Capture the cell that displays the provided text and extract its (x, y) central coordinate. 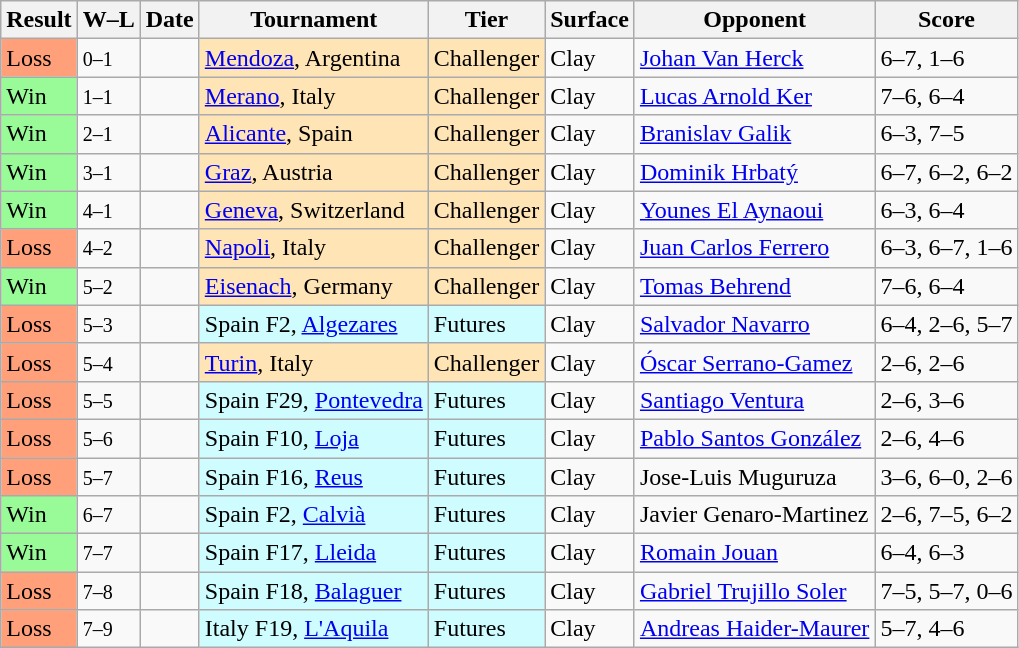
Dominik Hrbatý (754, 172)
Juan Carlos Ferrero (754, 248)
Spain F2, Calvià (314, 515)
Eisenach, Germany (314, 286)
5–7, 4–6 (946, 629)
2–6, 4–6 (946, 438)
Pablo Santos González (754, 438)
2–6, 3–6 (946, 400)
7–8 (108, 591)
3–1 (108, 172)
Andreas Haider-Maurer (754, 629)
Spain F10, Loja (314, 438)
Spain F29, Pontevedra (314, 400)
Spain F17, Lleida (314, 553)
Turin, Italy (314, 362)
6–3, 6–4 (946, 210)
Italy F19, L'Aquila (314, 629)
7–5, 5–7, 0–6 (946, 591)
Óscar Serrano-Gamez (754, 362)
Date (170, 20)
Result (39, 20)
6–7, 1–6 (946, 58)
Branislav Galik (754, 134)
W–L (108, 20)
Lucas Arnold Ker (754, 96)
Alicante, Spain (314, 134)
Napoli, Italy (314, 248)
Graz, Austria (314, 172)
5–7 (108, 477)
Tier (486, 20)
Score (946, 20)
Johan Van Herck (754, 58)
Geneva, Switzerland (314, 210)
Mendoza, Argentina (314, 58)
Younes El Aynaoui (754, 210)
Gabriel Trujillo Soler (754, 591)
Jose-Luis Muguruza (754, 477)
6–3, 7–5 (946, 134)
4–2 (108, 248)
Opponent (754, 20)
6–7 (108, 515)
Spain F16, Reus (314, 477)
6–3, 6–7, 1–6 (946, 248)
1–1 (108, 96)
Romain Jouan (754, 553)
7–9 (108, 629)
Spain F2, Algezares (314, 324)
Merano, Italy (314, 96)
Santiago Ventura (754, 400)
5–6 (108, 438)
Surface (590, 20)
5–2 (108, 286)
2–6, 7–5, 6–2 (946, 515)
Spain F18, Balaguer (314, 591)
6–4, 2–6, 5–7 (946, 324)
Javier Genaro-Martinez (754, 515)
6–7, 6–2, 6–2 (946, 172)
0–1 (108, 58)
7–7 (108, 553)
Tournament (314, 20)
Tomas Behrend (754, 286)
4–1 (108, 210)
2–6, 2–6 (946, 362)
2–1 (108, 134)
5–4 (108, 362)
5–3 (108, 324)
6–4, 6–3 (946, 553)
Salvador Navarro (754, 324)
3–6, 6–0, 2–6 (946, 477)
5–5 (108, 400)
